Search for the cell housing the specified text and yield its [X, Y] center coordinate. 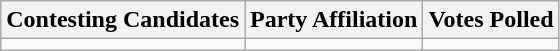
Party Affiliation [334, 20]
Contesting Candidates [123, 20]
Votes Polled [491, 20]
